Identify which cell holds the provided text, then report its (x, y) central coordinate. 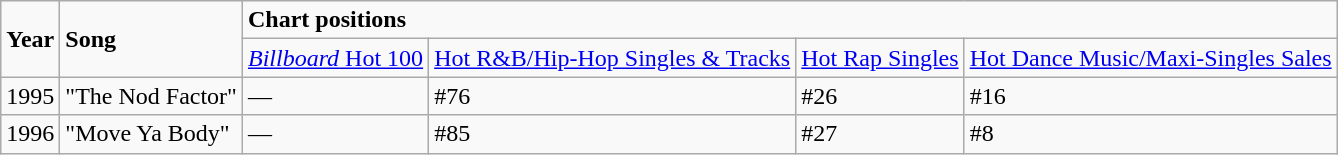
Chart positions (790, 20)
Hot R&B/Hip-Hop Singles & Tracks (612, 58)
1995 (30, 96)
Song (152, 39)
#76 (612, 96)
#16 (1150, 96)
"Move Ya Body" (152, 134)
#85 (612, 134)
#27 (880, 134)
"The Nod Factor" (152, 96)
#8 (1150, 134)
Hot Rap Singles (880, 58)
1996 (30, 134)
Hot Dance Music/Maxi-Singles Sales (1150, 58)
Billboard Hot 100 (335, 58)
Year (30, 39)
#26 (880, 96)
